For the text-containing cell, return its midpoint in (X, Y) coordinate format. 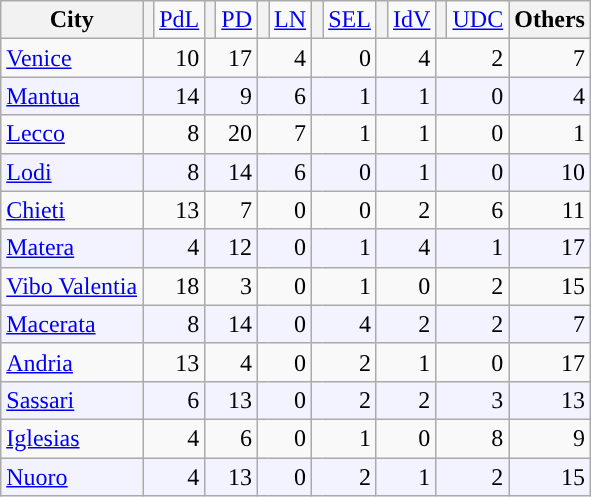
18 (174, 286)
Vibo Valentia (72, 286)
Andria (72, 362)
Lodi (72, 172)
SEL (350, 20)
Venice (72, 58)
Sassari (72, 400)
LN (290, 20)
Iglesias (72, 438)
12 (232, 248)
Macerata (72, 324)
20 (232, 134)
Mantua (72, 96)
IdV (411, 20)
11 (550, 210)
Lecco (72, 134)
PD (237, 20)
Nuoro (72, 477)
Others (550, 20)
UDC (478, 20)
Chieti (72, 210)
Matera (72, 248)
City (72, 20)
PdL (180, 20)
